Pinpoint the cell where the given text exists, returning its [X, Y] midpoint coordinate. 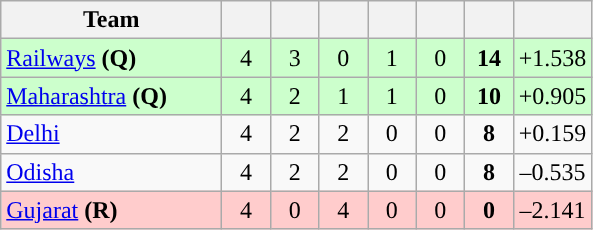
–2.141 [552, 210]
Gujarat (R) [112, 210]
+0.159 [552, 134]
10 [490, 96]
Odisha [112, 172]
Delhi [112, 134]
Maharashtra (Q) [112, 96]
Team [112, 20]
+0.905 [552, 96]
–0.535 [552, 172]
3 [294, 58]
14 [490, 58]
Railways (Q) [112, 58]
+1.538 [552, 58]
